Determine the (x, y) coordinate at the center of the cell enclosing the given text.  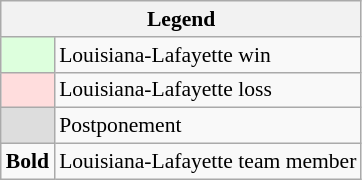
Louisiana-Lafayette team member (208, 162)
Louisiana-Lafayette loss (208, 90)
Postponement (208, 126)
Bold (28, 162)
Legend (182, 19)
Louisiana-Lafayette win (208, 55)
